Extract the (x, y) coordinate from the center of the cell holding the provided text.  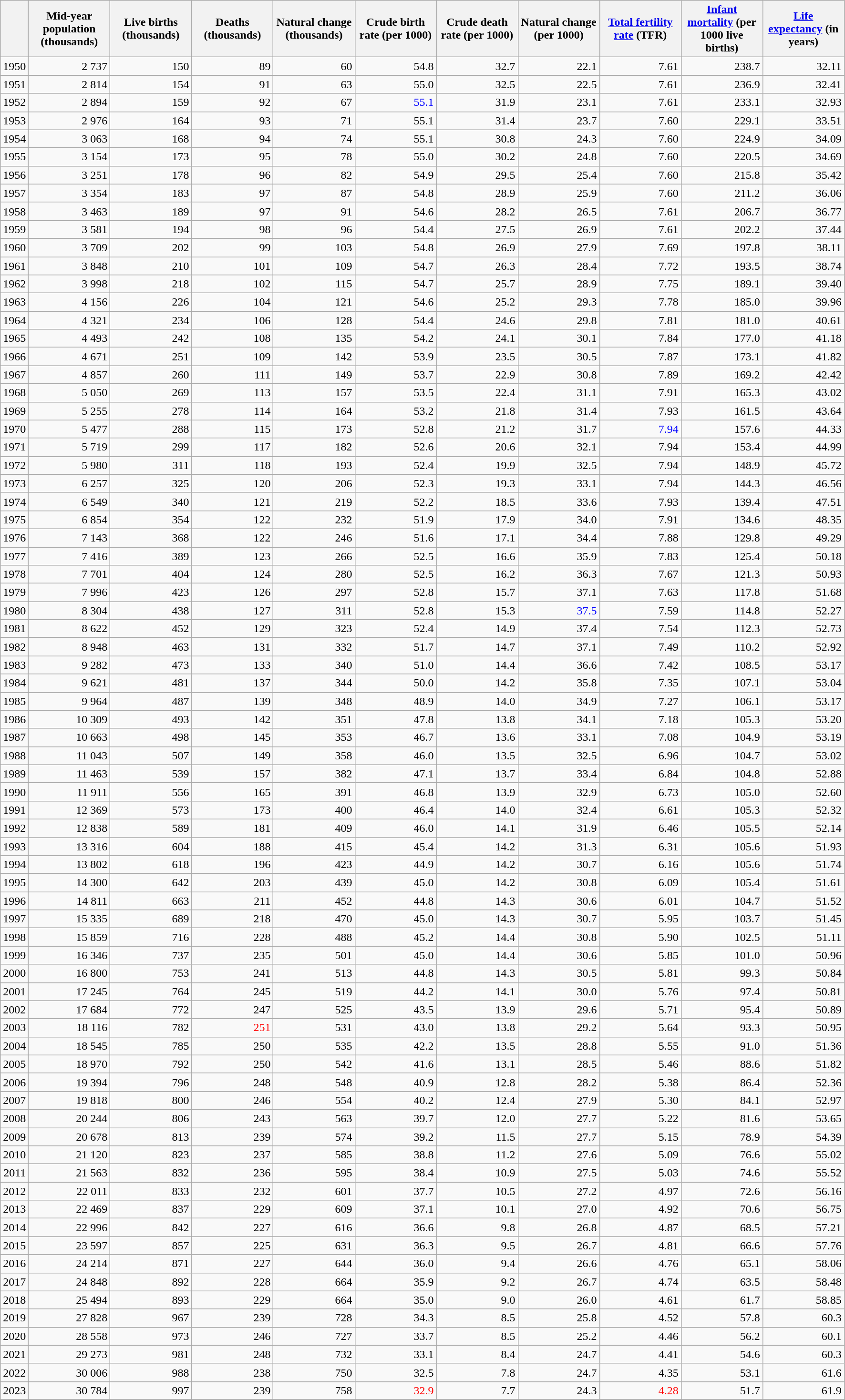
488 (314, 937)
12.0 (477, 1118)
4.92 (640, 1209)
19.9 (477, 465)
189 (151, 211)
1992 (14, 828)
1985 (14, 701)
1952 (14, 102)
22 996 (70, 1227)
11 463 (70, 774)
53.2 (396, 411)
1996 (14, 901)
1964 (14, 320)
61.7 (722, 1300)
871 (151, 1264)
43.64 (803, 411)
245 (233, 991)
196 (233, 865)
7.18 (640, 719)
716 (151, 937)
8 622 (70, 629)
87 (314, 193)
7.87 (640, 357)
203 (233, 883)
235 (233, 955)
120 (233, 483)
22.1 (559, 66)
1965 (14, 338)
40.2 (396, 1100)
42.2 (396, 1046)
51.82 (803, 1064)
18.5 (477, 501)
31.1 (559, 393)
102.5 (722, 937)
113 (233, 393)
29 273 (70, 1354)
114 (233, 411)
52.27 (803, 611)
2002 (14, 1010)
159 (151, 102)
9.2 (477, 1282)
24 214 (70, 1264)
13.1 (477, 1064)
53.9 (396, 357)
7.75 (640, 284)
4.61 (640, 1300)
103.7 (722, 919)
46.4 (396, 810)
Live births (thousands) (151, 29)
9.5 (477, 1246)
7 416 (70, 556)
124 (233, 574)
6 257 (70, 483)
52.60 (803, 792)
51.61 (803, 883)
51.36 (803, 1046)
28.4 (559, 266)
129.8 (722, 538)
967 (151, 1318)
4.74 (640, 1282)
34.9 (559, 701)
53.19 (803, 737)
519 (314, 991)
22 469 (70, 1209)
513 (314, 973)
288 (151, 429)
29.5 (477, 175)
260 (151, 375)
2000 (14, 973)
4.52 (640, 1318)
1962 (14, 284)
52.97 (803, 1100)
25.8 (559, 1318)
1983 (14, 665)
182 (314, 447)
29.8 (559, 320)
1988 (14, 756)
1954 (14, 139)
24 848 (70, 1282)
689 (151, 919)
3 998 (70, 284)
1970 (14, 429)
400 (314, 810)
36.77 (803, 211)
5.30 (640, 1100)
247 (233, 1010)
91.0 (722, 1046)
51.52 (803, 901)
58.85 (803, 1300)
20 678 (70, 1137)
154 (151, 84)
28.8 (559, 1046)
4 156 (70, 302)
5 719 (70, 447)
13.6 (477, 737)
21 120 (70, 1155)
15.7 (477, 593)
35.42 (803, 175)
1998 (14, 937)
601 (314, 1191)
15 335 (70, 919)
19 818 (70, 1100)
6.09 (640, 883)
92 (233, 102)
41.6 (396, 1064)
106.1 (722, 701)
56.16 (803, 1191)
616 (314, 1227)
10.5 (477, 1191)
15.3 (477, 611)
988 (151, 1372)
507 (151, 756)
9.4 (477, 1264)
2003 (14, 1028)
50.89 (803, 1010)
50.81 (803, 991)
94 (233, 139)
168 (151, 139)
332 (314, 647)
29.2 (559, 1028)
23.5 (477, 357)
104.8 (722, 774)
11 911 (70, 792)
2 737 (70, 66)
40.61 (803, 320)
573 (151, 810)
1950 (14, 66)
58.48 (803, 1282)
215.8 (722, 175)
45.4 (396, 846)
785 (151, 1046)
1993 (14, 846)
6.01 (640, 901)
229.1 (722, 121)
236.9 (722, 84)
1976 (14, 538)
63 (314, 84)
66.6 (722, 1246)
34.1 (559, 719)
25 494 (70, 1300)
110.2 (722, 647)
86.4 (722, 1082)
574 (314, 1137)
439 (314, 883)
37.5 (559, 611)
32.4 (559, 810)
404 (151, 574)
43.02 (803, 393)
800 (151, 1100)
51.93 (803, 846)
225 (233, 1246)
1982 (14, 647)
28 558 (70, 1336)
3 251 (70, 175)
55.02 (803, 1155)
108 (233, 338)
44.2 (396, 991)
1963 (14, 302)
26.0 (559, 1300)
981 (151, 1354)
183 (151, 193)
50.18 (803, 556)
114.8 (722, 611)
60 (314, 66)
1979 (14, 593)
52.32 (803, 810)
2009 (14, 1137)
106 (233, 320)
Crude death rate (per 1000) (477, 29)
148.9 (722, 465)
10.1 (477, 1209)
37.4 (559, 629)
173.1 (722, 357)
2019 (14, 1318)
6 854 (70, 520)
20 244 (70, 1118)
973 (151, 1336)
32.7 (477, 66)
353 (314, 737)
Natural change (thousands) (314, 29)
51.68 (803, 593)
997 (151, 1390)
52.73 (803, 629)
4.41 (640, 1354)
473 (151, 665)
2016 (14, 1264)
40.9 (396, 1082)
1951 (14, 84)
14 811 (70, 901)
47.8 (396, 719)
Mid-year population (thousands) (70, 29)
409 (314, 828)
34.69 (803, 157)
17.1 (477, 538)
25.7 (477, 284)
4 493 (70, 338)
589 (151, 828)
139 (233, 701)
37.7 (396, 1191)
12.4 (477, 1100)
70.6 (722, 1209)
181 (233, 828)
368 (151, 538)
134.6 (722, 520)
34.3 (396, 1318)
60.1 (803, 1336)
2001 (14, 991)
6.31 (640, 846)
88.6 (722, 1064)
211.2 (722, 193)
243 (233, 1118)
52.36 (803, 1082)
2005 (14, 1064)
31.3 (559, 846)
15 859 (70, 937)
72.6 (722, 1191)
382 (314, 774)
837 (151, 1209)
53.7 (396, 375)
10 309 (70, 719)
112.3 (722, 629)
102 (233, 284)
82 (314, 175)
5.09 (640, 1155)
5 050 (70, 393)
61.9 (803, 1390)
5.64 (640, 1028)
1995 (14, 883)
24.8 (559, 157)
11.2 (477, 1155)
55.52 (803, 1173)
52.2 (396, 501)
3 581 (70, 229)
98 (233, 229)
178 (151, 175)
12 838 (70, 828)
893 (151, 1300)
501 (314, 955)
42.42 (803, 375)
12.8 (477, 1082)
99.3 (722, 973)
47.1 (396, 774)
5.22 (640, 1118)
36.06 (803, 193)
32.41 (803, 84)
41.18 (803, 338)
Life expectancy (in years) (803, 29)
280 (314, 574)
351 (314, 719)
4 857 (70, 375)
16.6 (477, 556)
6.16 (640, 865)
463 (151, 647)
45.2 (396, 937)
13.7 (477, 774)
123 (233, 556)
7.89 (640, 375)
4 321 (70, 320)
2 894 (70, 102)
732 (314, 1354)
51.11 (803, 937)
54.39 (803, 1137)
50.95 (803, 1028)
1980 (14, 611)
29.3 (559, 302)
65.1 (722, 1264)
2022 (14, 1372)
21.2 (477, 429)
2 814 (70, 84)
2017 (14, 1282)
33.4 (559, 774)
2006 (14, 1082)
32.11 (803, 66)
5 980 (70, 465)
5.71 (640, 1010)
7.88 (640, 538)
1973 (14, 483)
46.7 (396, 737)
185.0 (722, 302)
7.59 (640, 611)
4.46 (640, 1336)
2007 (14, 1100)
813 (151, 1137)
32.93 (803, 102)
1974 (14, 501)
4.76 (640, 1264)
17 684 (70, 1010)
44.9 (396, 865)
6.73 (640, 792)
792 (151, 1064)
7.63 (640, 593)
45.72 (803, 465)
101.0 (722, 955)
131 (233, 647)
111 (233, 375)
219 (314, 501)
415 (314, 846)
344 (314, 683)
3 354 (70, 193)
806 (151, 1118)
194 (151, 229)
5.55 (640, 1046)
238 (233, 1372)
7.27 (640, 701)
438 (151, 611)
5.46 (640, 1064)
51.9 (396, 520)
38.74 (803, 266)
1967 (14, 375)
48.9 (396, 701)
202 (151, 247)
14.7 (477, 647)
54.2 (396, 338)
1999 (14, 955)
137 (233, 683)
169.2 (722, 375)
242 (151, 338)
104 (233, 302)
1997 (14, 919)
105.0 (722, 792)
554 (314, 1100)
1981 (14, 629)
642 (151, 883)
8.4 (477, 1354)
604 (151, 846)
53.1 (722, 1372)
892 (151, 1282)
1969 (14, 411)
21 563 (70, 1173)
7.84 (640, 338)
2020 (14, 1336)
493 (151, 719)
241 (233, 973)
104.9 (722, 737)
234 (151, 320)
548 (314, 1082)
728 (314, 1318)
53.02 (803, 756)
50.84 (803, 973)
299 (151, 447)
29.6 (559, 1010)
34.4 (559, 538)
1966 (14, 357)
16 800 (70, 973)
35.0 (396, 1300)
21.8 (477, 411)
531 (314, 1028)
46.56 (803, 483)
121.3 (722, 574)
165.3 (722, 393)
7.83 (640, 556)
117 (233, 447)
30.0 (559, 991)
47.51 (803, 501)
33.51 (803, 121)
26.5 (559, 211)
4.97 (640, 1191)
563 (314, 1118)
93.3 (722, 1028)
7.54 (640, 629)
618 (151, 865)
23 597 (70, 1246)
753 (151, 973)
27.0 (559, 1209)
105.5 (722, 828)
1953 (14, 121)
165 (233, 792)
57.21 (803, 1227)
44.33 (803, 429)
78 (314, 157)
4.35 (640, 1372)
84.1 (722, 1100)
53.20 (803, 719)
389 (151, 556)
39.40 (803, 284)
348 (314, 701)
105.4 (722, 883)
1987 (14, 737)
17.9 (477, 520)
135 (314, 338)
3 709 (70, 247)
18 545 (70, 1046)
631 (314, 1246)
7.49 (640, 647)
50.93 (803, 574)
2 976 (70, 121)
26.8 (559, 1227)
5 477 (70, 429)
97.4 (722, 991)
30.2 (477, 157)
11 043 (70, 756)
297 (314, 593)
1958 (14, 211)
39.96 (803, 302)
67 (314, 102)
7.69 (640, 247)
1956 (14, 175)
53.65 (803, 1118)
25.4 (559, 175)
1957 (14, 193)
81.6 (722, 1118)
95 (233, 157)
7.81 (640, 320)
74.6 (722, 1173)
542 (314, 1064)
95.4 (722, 1010)
4.28 (640, 1390)
663 (151, 901)
18 116 (70, 1028)
481 (151, 683)
595 (314, 1173)
3 848 (70, 266)
5.81 (640, 973)
206.7 (722, 211)
133 (233, 665)
7.72 (640, 266)
7 143 (70, 538)
764 (151, 991)
74 (314, 139)
1971 (14, 447)
210 (151, 266)
5.15 (640, 1137)
1986 (14, 719)
2021 (14, 1354)
1977 (14, 556)
177.0 (722, 338)
6.96 (640, 756)
5.90 (640, 937)
13 802 (70, 865)
181.0 (722, 320)
358 (314, 756)
43.5 (396, 1010)
3 463 (70, 211)
52.92 (803, 647)
19 394 (70, 1082)
61.6 (803, 1372)
6.61 (640, 810)
125.4 (722, 556)
54.9 (396, 175)
782 (151, 1028)
2013 (14, 1209)
1972 (14, 465)
18 970 (70, 1064)
556 (151, 792)
36.0 (396, 1264)
278 (151, 411)
129 (233, 629)
16.2 (477, 574)
1959 (14, 229)
5.85 (640, 955)
89 (233, 66)
236 (233, 1173)
27 828 (70, 1318)
27.2 (559, 1191)
49.29 (803, 538)
8 948 (70, 647)
7.8 (477, 1372)
28.5 (559, 1064)
644 (314, 1264)
19.3 (477, 483)
127 (233, 611)
525 (314, 1010)
9.8 (477, 1227)
833 (151, 1191)
68.5 (722, 1227)
139.4 (722, 501)
5.76 (640, 991)
189.1 (722, 284)
842 (151, 1227)
2018 (14, 1300)
4 671 (70, 357)
4.81 (640, 1246)
7.7 (477, 1390)
51.0 (396, 665)
48.35 (803, 520)
24.6 (477, 320)
772 (151, 1010)
470 (314, 919)
7.42 (640, 665)
50.96 (803, 955)
7.08 (640, 737)
1989 (14, 774)
9.0 (477, 1300)
11.5 (477, 1137)
30 784 (70, 1390)
103 (314, 247)
796 (151, 1082)
153.4 (722, 447)
117.8 (722, 593)
238.7 (722, 66)
23.1 (559, 102)
56.75 (803, 1209)
5.03 (640, 1173)
157.6 (722, 429)
498 (151, 737)
233.1 (722, 102)
211 (233, 901)
51.45 (803, 919)
51.6 (396, 538)
226 (151, 302)
Deaths (thousands) (233, 29)
758 (314, 1390)
56.2 (722, 1336)
145 (233, 737)
220.5 (722, 157)
1961 (14, 266)
832 (151, 1173)
38.4 (396, 1173)
323 (314, 629)
737 (151, 955)
197.8 (722, 247)
206 (314, 483)
609 (314, 1209)
2004 (14, 1046)
52.88 (803, 774)
22.4 (477, 393)
33.6 (559, 501)
32.1 (559, 447)
1991 (14, 810)
10.9 (477, 1173)
26.6 (559, 1264)
14 300 (70, 883)
5 255 (70, 411)
17 245 (70, 991)
128 (314, 320)
Total fertility rate (TFR) (640, 29)
33.7 (396, 1336)
46.8 (396, 792)
535 (314, 1046)
7.78 (640, 302)
224.9 (722, 139)
39.2 (396, 1137)
43.0 (396, 1028)
7.35 (640, 683)
7 996 (70, 593)
750 (314, 1372)
12 369 (70, 810)
22 011 (70, 1191)
10 663 (70, 737)
57.8 (722, 1318)
118 (233, 465)
37.44 (803, 229)
325 (151, 483)
7 701 (70, 574)
52.6 (396, 447)
41.82 (803, 357)
2010 (14, 1155)
3 063 (70, 139)
727 (314, 1336)
823 (151, 1155)
1955 (14, 157)
57.76 (803, 1246)
50.0 (396, 683)
38.8 (396, 1155)
Crude birth rate (per 1000) (396, 29)
193 (314, 465)
107.1 (722, 683)
Infant mortality (per 1000 live births) (722, 29)
144.3 (722, 483)
34.0 (559, 520)
22.9 (477, 375)
1984 (14, 683)
354 (151, 520)
2023 (14, 1390)
30 006 (70, 1372)
5.95 (640, 919)
44.99 (803, 447)
93 (233, 121)
30.1 (559, 338)
63.5 (722, 1282)
391 (314, 792)
14.9 (477, 629)
2008 (14, 1118)
22.5 (559, 84)
78.9 (722, 1137)
38.11 (803, 247)
269 (151, 393)
20.6 (477, 447)
53.04 (803, 683)
53.5 (396, 393)
34.09 (803, 139)
99 (233, 247)
51.74 (803, 865)
1994 (14, 865)
58.06 (803, 1264)
1968 (14, 393)
1960 (14, 247)
4.87 (640, 1227)
6.46 (640, 828)
26.3 (477, 266)
150 (151, 66)
27.6 (559, 1155)
35.8 (559, 683)
2014 (14, 1227)
3 154 (70, 157)
25.9 (559, 193)
71 (314, 121)
1975 (14, 520)
202.2 (722, 229)
9 282 (70, 665)
193.5 (722, 266)
8 304 (70, 611)
52.14 (803, 828)
2011 (14, 1173)
188 (233, 846)
101 (233, 266)
31.7 (559, 429)
2012 (14, 1191)
9 621 (70, 683)
108.5 (722, 665)
266 (314, 556)
24.1 (477, 338)
237 (233, 1155)
9 964 (70, 701)
161.5 (722, 411)
1990 (14, 792)
76.6 (722, 1155)
13 316 (70, 846)
7.67 (640, 574)
6 549 (70, 501)
23.7 (559, 121)
2015 (14, 1246)
Natural change (per 1000) (559, 29)
39.7 (396, 1118)
539 (151, 774)
487 (151, 701)
52.3 (396, 483)
1978 (14, 574)
857 (151, 1246)
5.38 (640, 1082)
585 (314, 1155)
16 346 (70, 955)
126 (233, 593)
6.84 (640, 774)
